Return (X, Y) of the center of cell containing provided text 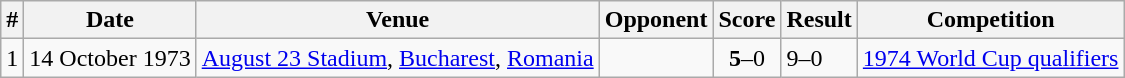
1 (12, 58)
5–0 (747, 58)
Score (747, 20)
August 23 Stadium, Bucharest, Romania (398, 58)
Competition (990, 20)
14 October 1973 (110, 58)
Opponent (656, 20)
# (12, 20)
Date (110, 20)
1974 World Cup qualifiers (990, 58)
Venue (398, 20)
9–0 (819, 58)
Result (819, 20)
